Capture the cell that displays the provided text and extract its (X, Y) central coordinate. 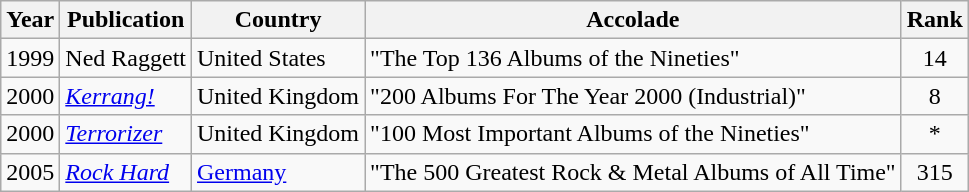
Year (30, 20)
"The 500 Greatest Rock & Metal Albums of All Time" (634, 172)
315 (934, 172)
"100 Most Important Albums of the Nineties" (634, 134)
Accolade (634, 20)
* (934, 134)
1999 (30, 58)
Germany (278, 172)
Publication (126, 20)
2005 (30, 172)
"200 Albums For The Year 2000 (Industrial)" (634, 96)
Rank (934, 20)
Rock Hard (126, 172)
"The Top 136 Albums of the Nineties" (634, 58)
Kerrang! (126, 96)
8 (934, 96)
Ned Raggett (126, 58)
Terrorizer (126, 134)
Country (278, 20)
14 (934, 58)
United States (278, 58)
